Detect which cell encompasses the target text, then output its [x, y] center coordinate. 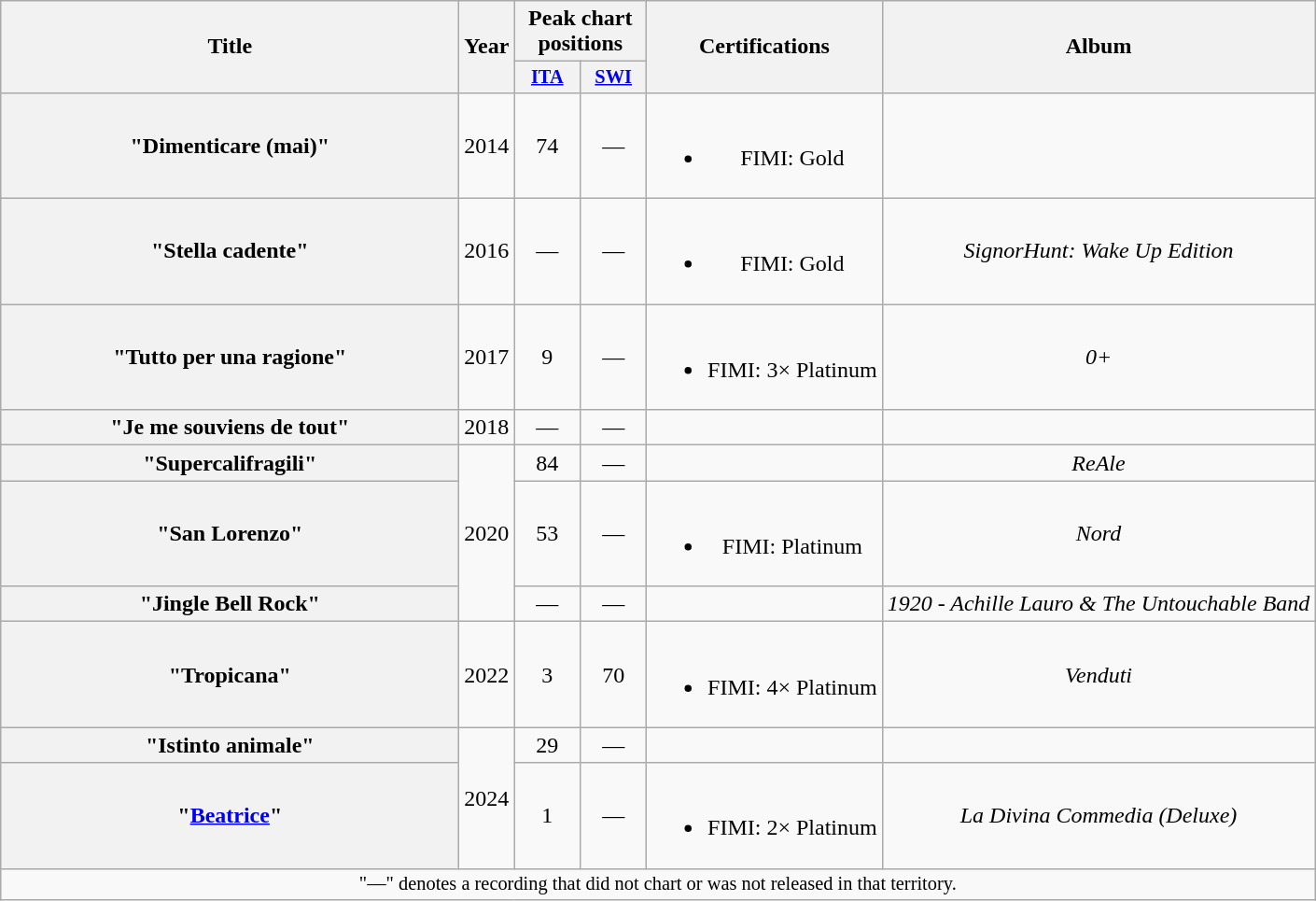
ReAle [1099, 463]
"—" denotes a recording that did not chart or was not released in that territory. [658, 884]
2017 [487, 357]
74 [547, 146]
Nord [1099, 534]
9 [547, 357]
La Divina Commedia (Deluxe) [1099, 816]
"Tutto per una ragione" [230, 357]
Venduti [1099, 674]
"Tropicana" [230, 674]
SWI [614, 77]
"San Lorenzo" [230, 534]
"Beatrice" [230, 816]
FIMI: 3× Platinum [765, 357]
53 [547, 534]
"Istinto animale" [230, 745]
2024 [487, 797]
"Supercalifragili" [230, 463]
84 [547, 463]
Title [230, 47]
FIMI: Platinum [765, 534]
"Je me souviens de tout" [230, 428]
2016 [487, 252]
3 [547, 674]
FIMI: 2× Platinum [765, 816]
29 [547, 745]
"Stella cadente" [230, 252]
ITA [547, 77]
FIMI: 4× Platinum [765, 674]
Album [1099, 47]
1920 - Achille Lauro & The Untouchable Band [1099, 604]
2014 [487, 146]
0+ [1099, 357]
Certifications [765, 47]
2022 [487, 674]
Peak chart positions [581, 32]
2020 [487, 534]
2018 [487, 428]
"Jingle Bell Rock" [230, 604]
70 [614, 674]
Year [487, 47]
1 [547, 816]
"Dimenticare (mai)" [230, 146]
SignorHunt: Wake Up Edition [1099, 252]
